Extract the [x, y] coordinate from the center of the cell holding the provided text.  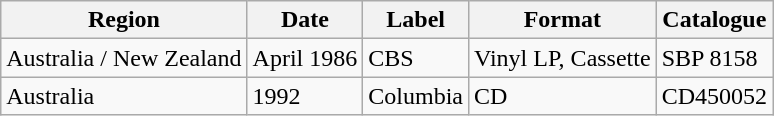
Label [416, 20]
Australia / New Zealand [124, 58]
CBS [416, 58]
Date [305, 20]
Columbia [416, 96]
Vinyl LP, Cassette [563, 58]
Format [563, 20]
CD [563, 96]
April 1986 [305, 58]
Region [124, 20]
Australia [124, 96]
Catalogue [714, 20]
1992 [305, 96]
SBP 8158 [714, 58]
CD450052 [714, 96]
